Capture the cell that displays the provided text and extract its (x, y) central coordinate. 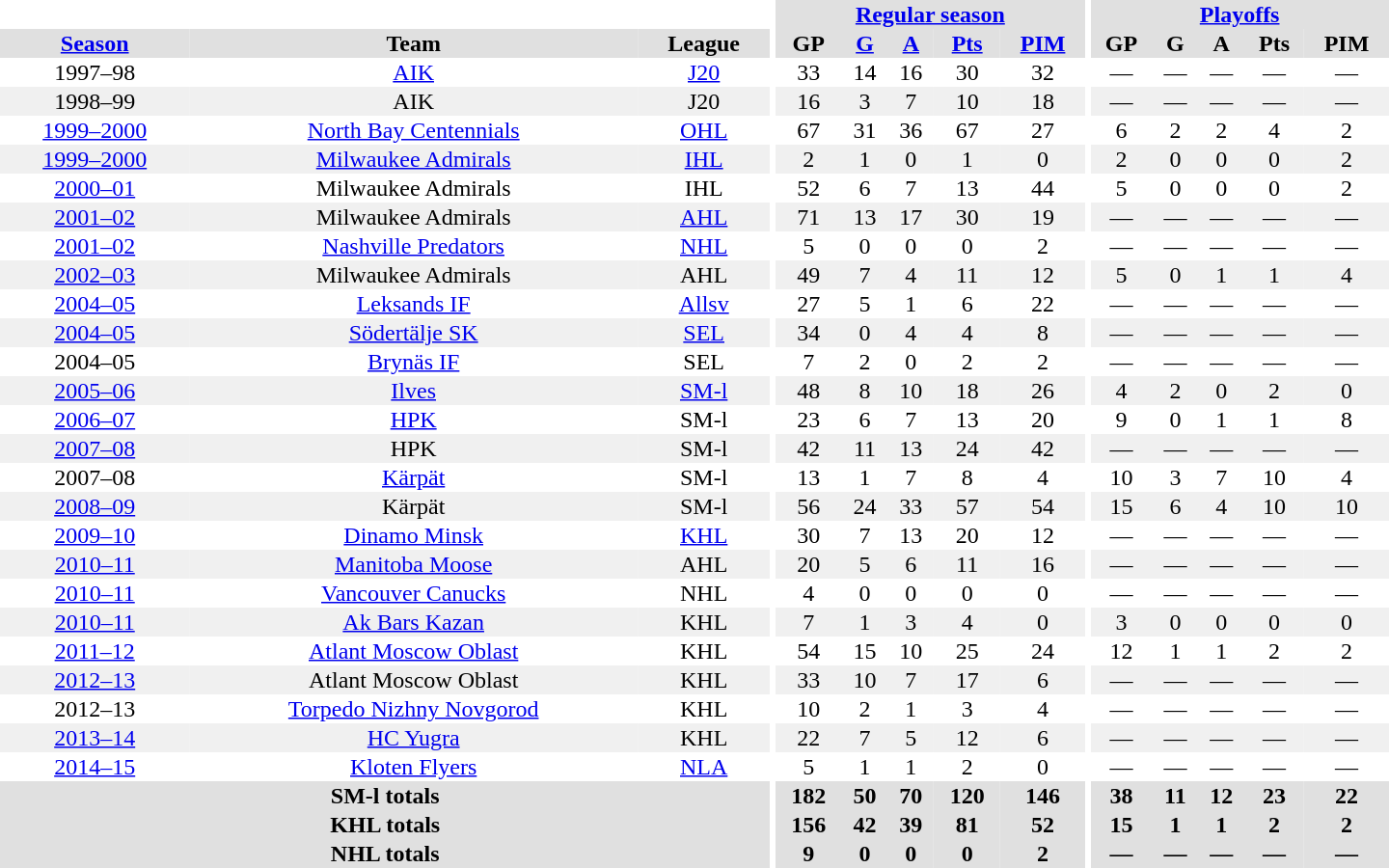
Ilves (413, 391)
50 (865, 796)
34 (808, 333)
39 (911, 825)
League (704, 43)
Kloten Flyers (413, 767)
31 (865, 130)
182 (808, 796)
156 (808, 825)
Vancouver Canucks (413, 593)
2006–07 (95, 420)
2011–12 (95, 651)
1998–99 (95, 101)
49 (808, 275)
SM-l totals (385, 796)
1997–98 (95, 72)
Nashville Predators (413, 246)
2008–09 (95, 506)
2005–06 (95, 391)
36 (911, 130)
2009–10 (95, 535)
56 (808, 506)
North Bay Centennials (413, 130)
25 (967, 651)
2014–15 (95, 767)
Manitoba Moose (413, 564)
44 (1043, 188)
2002–03 (95, 275)
14 (865, 72)
38 (1121, 796)
70 (911, 796)
48 (808, 391)
146 (1043, 796)
71 (808, 217)
Team (413, 43)
57 (967, 506)
NHL totals (385, 854)
Allsv (704, 304)
OHL (704, 130)
26 (1043, 391)
Ak Bars Kazan (413, 622)
2000–01 (95, 188)
Regular season (930, 14)
Playoffs (1239, 14)
Södertälje SK (413, 333)
Dinamo Minsk (413, 535)
120 (967, 796)
Leksands IF (413, 304)
32 (1043, 72)
NLA (704, 767)
81 (967, 825)
HC Yugra (413, 738)
2013–14 (95, 738)
KHL totals (385, 825)
Torpedo Nizhny Novgorod (413, 709)
19 (1043, 217)
Season (95, 43)
Brynäs IF (413, 362)
